Find where the given text appears and provide that cell's center as [x, y] coordinate. 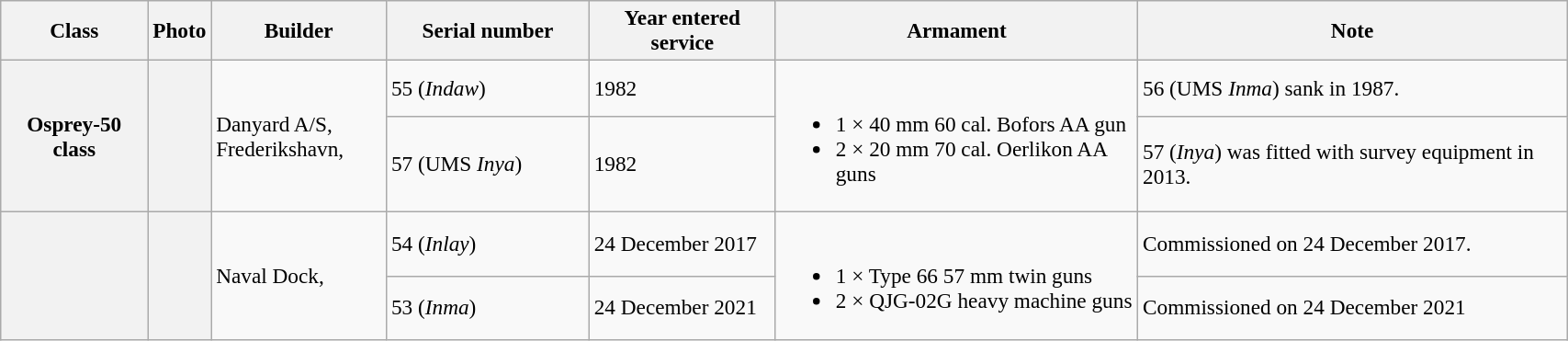
Year entered service [682, 29]
56 (UMS Inma) sank in 1987. [1352, 88]
54 (Inlay) [489, 243]
Danyard A/S, Frederikshavn, [299, 136]
Note [1352, 29]
Serial number [489, 29]
57 (UMS Inya) [489, 164]
1 × 40 mm 60 cal. Bofors AA gun2 × 20 mm 70 cal. Oerlikon AA guns [956, 136]
Commissioned on 24 December 2021 [1352, 307]
Photo [180, 29]
Class [74, 29]
Commissioned on 24 December 2017. [1352, 243]
Osprey-50 class [74, 136]
Naval Dock, [299, 275]
24 December 2021 [682, 307]
57 (Inya) was fitted with survey equipment in 2013. [1352, 164]
24 December 2017 [682, 243]
Builder [299, 29]
53 (Inma) [489, 307]
1 × Type 66 57 mm twin guns2 × QJG-02G heavy machine guns [956, 275]
55 (Indaw) [489, 88]
Armament [956, 29]
